From the cell containing the given text, extract its center point as [X, Y] coordinate. 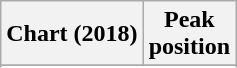
Peakposition [189, 34]
Chart (2018) [72, 34]
